Output the (x, y) coordinate of the center of the cell containing the given text.  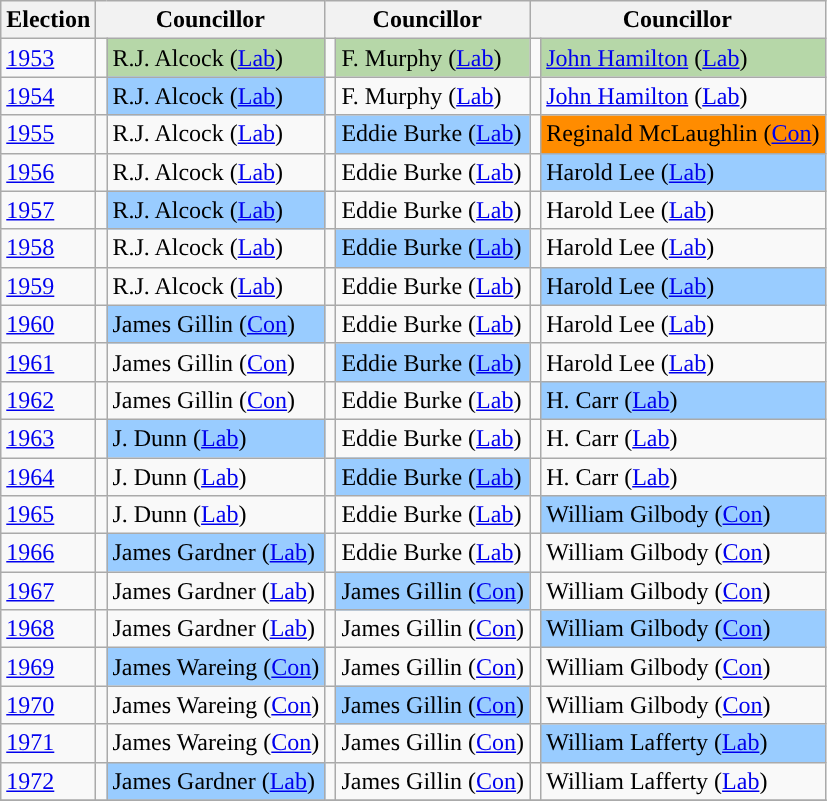
1969 (48, 667)
1963 (48, 438)
1968 (48, 629)
1959 (48, 286)
1967 (48, 591)
1964 (48, 477)
1960 (48, 324)
1972 (48, 781)
1970 (48, 705)
1966 (48, 553)
Election (48, 20)
1954 (48, 96)
Reginald McLaughlin (Con) (683, 134)
1971 (48, 743)
1961 (48, 362)
1957 (48, 210)
1958 (48, 248)
1962 (48, 400)
1955 (48, 134)
1965 (48, 515)
1956 (48, 172)
1953 (48, 58)
